Identify which cell holds the provided text, then report its [x, y] central coordinate. 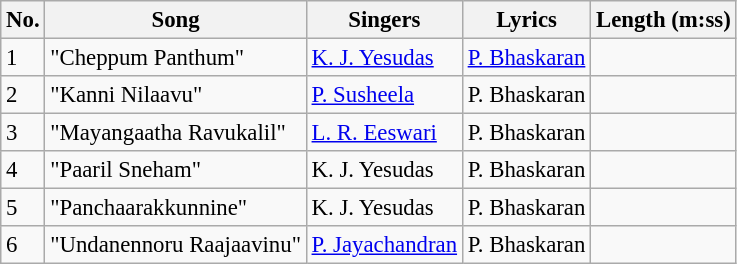
5 [23, 208]
P. Susheela [384, 95]
"Cheppum Panthum" [176, 58]
"Paaril Sneham" [176, 170]
1 [23, 58]
No. [23, 20]
P. Jayachandran [384, 245]
6 [23, 245]
Song [176, 20]
Length (m:ss) [664, 20]
"Kanni Nilaavu" [176, 95]
"Panchaarakkunnine" [176, 208]
2 [23, 95]
4 [23, 170]
Lyrics [526, 20]
3 [23, 133]
"Mayangaatha Ravukalil" [176, 133]
Singers [384, 20]
L. R. Eeswari [384, 133]
"Undanennoru Raajaavinu" [176, 245]
